Extract the [x, y] coordinate from the center of the cell holding the provided text.  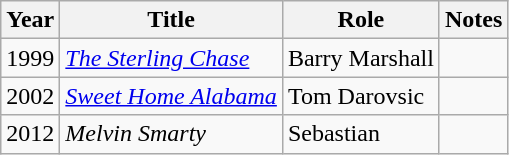
Sweet Home Alabama [172, 96]
Tom Darovsic [360, 96]
Sebastian [360, 134]
1999 [30, 58]
Role [360, 20]
2002 [30, 96]
The Sterling Chase [172, 58]
Title [172, 20]
Barry Marshall [360, 58]
Year [30, 20]
2012 [30, 134]
Melvin Smarty [172, 134]
Notes [473, 20]
